Scan for the cell matching the given text and deliver its (x, y) coordinate at center. 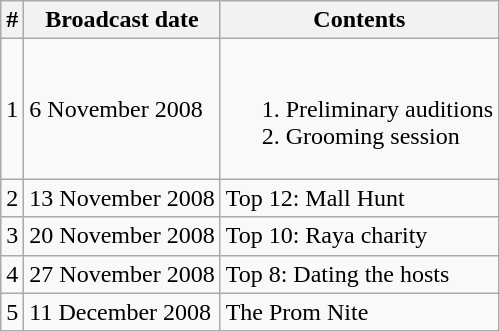
3 (12, 236)
Preliminary auditionsGrooming session (359, 109)
20 November 2008 (122, 236)
2 (12, 198)
13 November 2008 (122, 198)
1 (12, 109)
Broadcast date (122, 20)
4 (12, 274)
Top 8: Dating the hosts (359, 274)
6 November 2008 (122, 109)
Top 10: Raya charity (359, 236)
5 (12, 312)
Top 12: Mall Hunt (359, 198)
# (12, 20)
11 December 2008 (122, 312)
Contents (359, 20)
27 November 2008 (122, 274)
The Prom Nite (359, 312)
